For the text-containing cell, return its midpoint in [x, y] coordinate format. 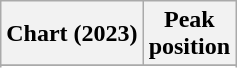
Peakposition [189, 34]
Chart (2023) [72, 34]
